Extract the [x, y] coordinate from the center of the cell holding the provided text.  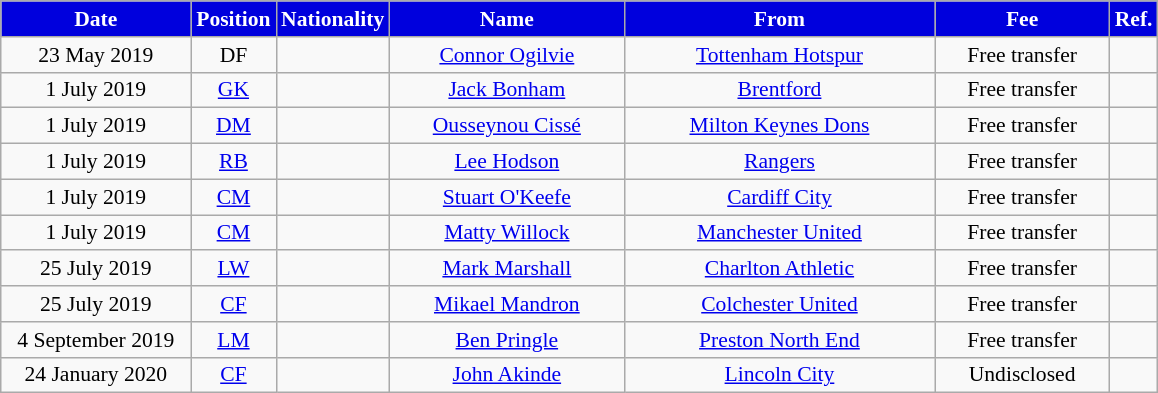
Brentford [779, 90]
Preston North End [779, 340]
Connor Ogilvie [506, 55]
Fee [1022, 19]
Charlton Athletic [779, 269]
Manchester United [779, 233]
Nationality [332, 19]
Ben Pringle [506, 340]
Colchester United [779, 304]
Name [506, 19]
Mark Marshall [506, 269]
Matty Willock [506, 233]
Undisclosed [1022, 375]
Cardiff City [779, 197]
4 September 2019 [96, 340]
Ousseynou Cissé [506, 126]
24 January 2020 [96, 375]
GK [234, 90]
Mikael Mandron [506, 304]
LW [234, 269]
From [779, 19]
Date [96, 19]
Position [234, 19]
Stuart O'Keefe [506, 197]
DM [234, 126]
Lee Hodson [506, 162]
Tottenham Hotspur [779, 55]
Milton Keynes Dons [779, 126]
Rangers [779, 162]
DF [234, 55]
23 May 2019 [96, 55]
RB [234, 162]
LM [234, 340]
Jack Bonham [506, 90]
John Akinde [506, 375]
Ref. [1134, 19]
Lincoln City [779, 375]
